Detect which cell encompasses the target text, then output its [X, Y] center coordinate. 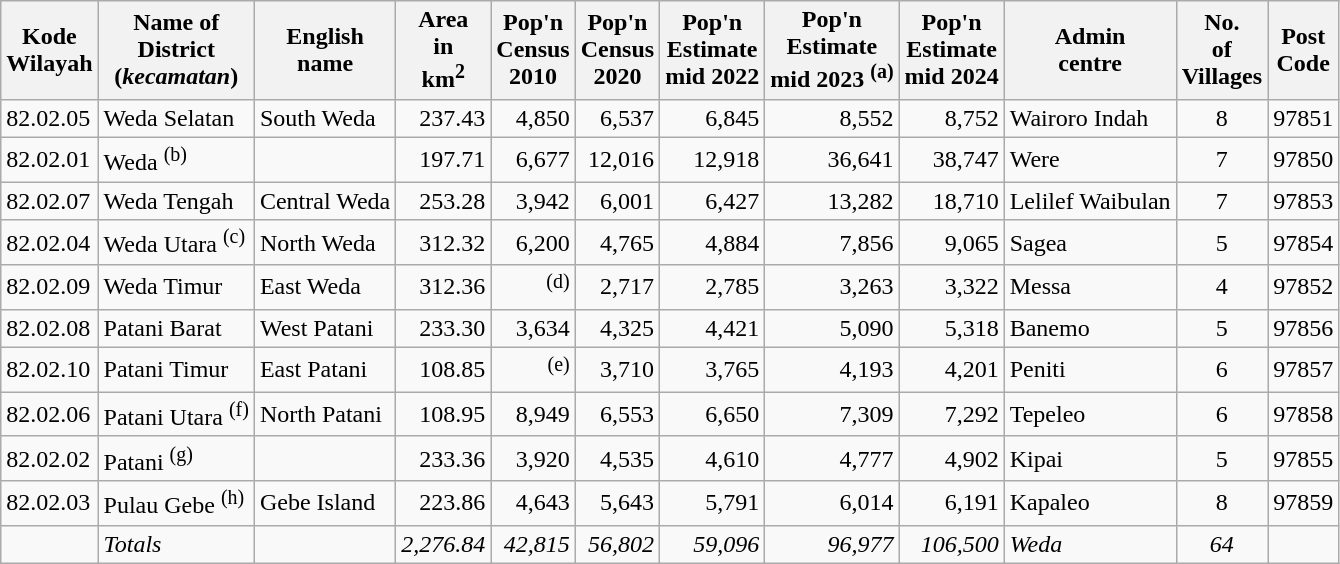
5,318 [952, 328]
223.86 [444, 504]
108.95 [444, 414]
North Weda [324, 242]
2,785 [712, 288]
42,815 [533, 544]
Banemo [1090, 328]
South Weda [324, 118]
Pop'nEstimatemid 2022 [712, 50]
Central Weda [324, 201]
97859 [1304, 504]
4,777 [832, 458]
4,610 [712, 458]
18,710 [952, 201]
3,710 [617, 370]
97856 [1304, 328]
12,016 [617, 160]
97855 [1304, 458]
82.02.08 [50, 328]
3,920 [533, 458]
(e) [533, 370]
97852 [1304, 288]
Patani Barat [176, 328]
7,856 [832, 242]
82.02.02 [50, 458]
197.71 [444, 160]
Pop'nEstimatemid 2023 (a) [832, 50]
Kode Wilayah [50, 50]
(d) [533, 288]
Name ofDistrict(kecamatan) [176, 50]
97854 [1304, 242]
Pop'nCensus2020 [617, 50]
6,200 [533, 242]
59,096 [712, 544]
4,535 [617, 458]
3,634 [533, 328]
9,065 [952, 242]
Lelilef Waibulan [1090, 201]
6,001 [617, 201]
6,845 [712, 118]
Patani Timur [176, 370]
Were [1090, 160]
Patani Utara (f) [176, 414]
3,765 [712, 370]
96,977 [832, 544]
4,193 [832, 370]
Weda (b) [176, 160]
2,276.84 [444, 544]
Patani (g) [176, 458]
38,747 [952, 160]
Weda Timur [176, 288]
97857 [1304, 370]
237.43 [444, 118]
Gebe Island [324, 504]
108.85 [444, 370]
5,791 [712, 504]
North Patani [324, 414]
253.28 [444, 201]
Admincentre [1090, 50]
97850 [1304, 160]
Tepeleo [1090, 414]
Englishname [324, 50]
106,500 [952, 544]
97851 [1304, 118]
312.36 [444, 288]
4,643 [533, 504]
4,902 [952, 458]
6,650 [712, 414]
5,090 [832, 328]
5,643 [617, 504]
56,802 [617, 544]
No. ofVillages [1222, 50]
Kipai [1090, 458]
97853 [1304, 201]
3,322 [952, 288]
4 [1222, 288]
Weda Selatan [176, 118]
2,717 [617, 288]
4,201 [952, 370]
82.02.06 [50, 414]
12,918 [712, 160]
4,765 [617, 242]
4,325 [617, 328]
82.02.07 [50, 201]
233.30 [444, 328]
8,552 [832, 118]
82.02.05 [50, 118]
PostCode [1304, 50]
7,292 [952, 414]
6,427 [712, 201]
82.02.04 [50, 242]
East Patani [324, 370]
Messa [1090, 288]
13,282 [832, 201]
Pulau Gebe (h) [176, 504]
Pop'nCensus2010 [533, 50]
6,553 [617, 414]
Peniti [1090, 370]
6,537 [617, 118]
6,014 [832, 504]
Kapaleo [1090, 504]
97858 [1304, 414]
Wairoro Indah [1090, 118]
8,949 [533, 414]
82.02.01 [50, 160]
Weda Utara (c) [176, 242]
6,677 [533, 160]
233.36 [444, 458]
Sagea [1090, 242]
Pop'nEstimatemid 2024 [952, 50]
7,309 [832, 414]
4,884 [712, 242]
Totals [176, 544]
Weda [1090, 544]
64 [1222, 544]
3,942 [533, 201]
Areain km2 [444, 50]
Weda Tengah [176, 201]
East Weda [324, 288]
312.32 [444, 242]
36,641 [832, 160]
West Patani [324, 328]
3,263 [832, 288]
82.02.03 [50, 504]
82.02.10 [50, 370]
6,191 [952, 504]
4,850 [533, 118]
82.02.09 [50, 288]
4,421 [712, 328]
8,752 [952, 118]
